Search for the cell housing the specified text and yield its (X, Y) center coordinate. 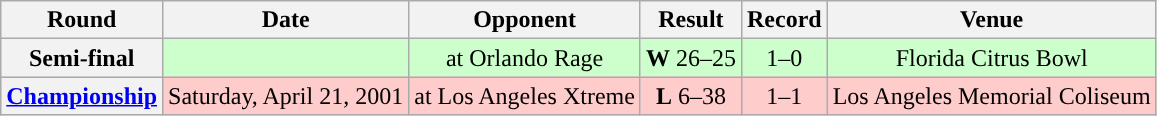
Championship (82, 96)
at Los Angeles Xtreme (525, 96)
Round (82, 20)
Saturday, April 21, 2001 (286, 96)
at Orlando Rage (525, 58)
W 26–25 (690, 58)
Record (784, 20)
Result (690, 20)
Los Angeles Memorial Coliseum (992, 96)
Venue (992, 20)
1–1 (784, 96)
L 6–38 (690, 96)
Date (286, 20)
Florida Citrus Bowl (992, 58)
Opponent (525, 20)
Semi-final (82, 58)
1–0 (784, 58)
